Locate the cell with the specified text and output its (X, Y) center coordinate. 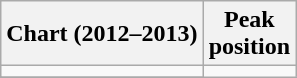
Chart (2012–2013) (102, 34)
Peakposition (249, 34)
